Pinpoint the cell where the given text exists, returning its (X, Y) midpoint coordinate. 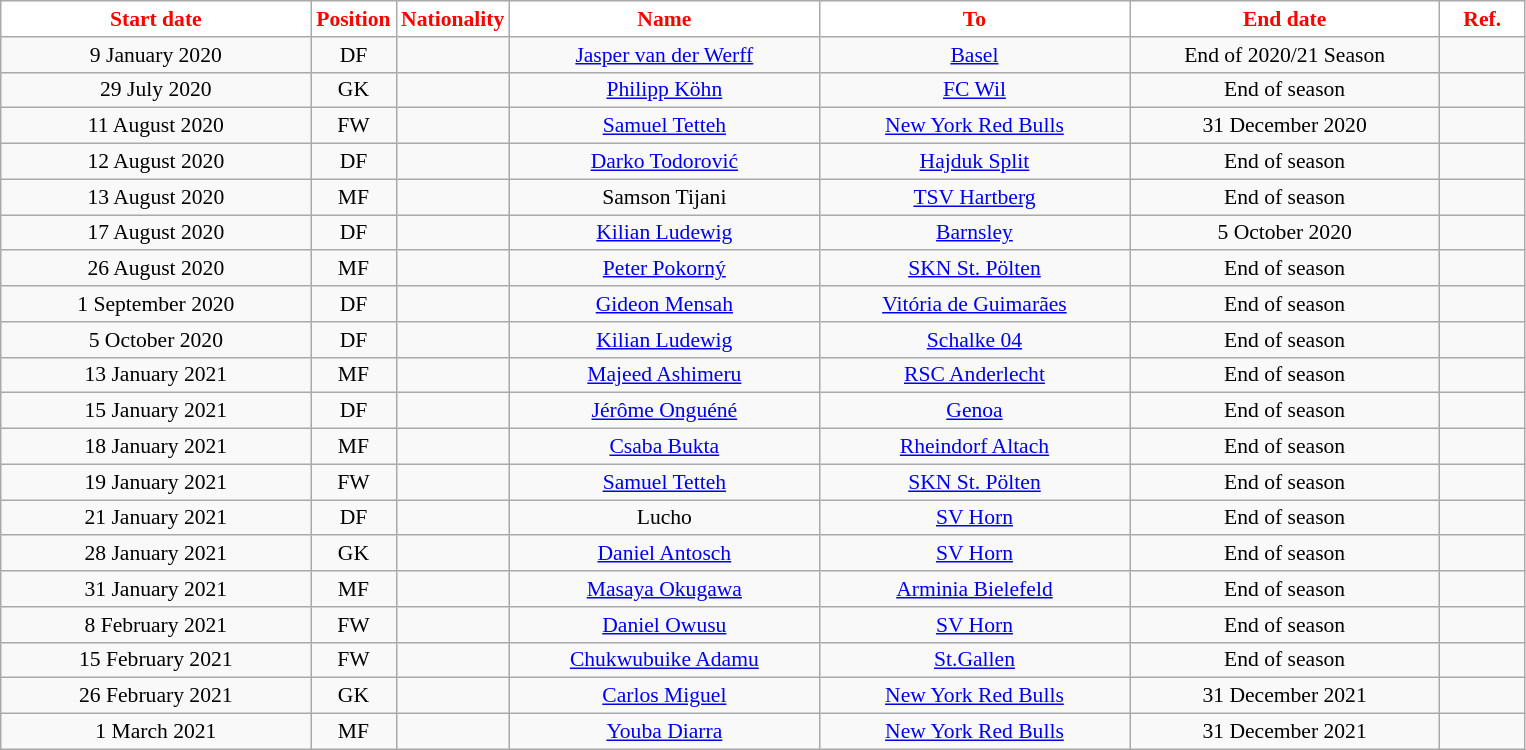
Carlos Miguel (664, 696)
28 January 2021 (156, 554)
Peter Pokorný (664, 269)
29 July 2020 (156, 90)
1 March 2021 (156, 732)
Start date (156, 19)
Darko Todorović (664, 162)
Jasper van der Werff (664, 55)
Position (354, 19)
13 January 2021 (156, 375)
Rheindorf Altach (974, 447)
Masaya Okugawa (664, 589)
FC Wil (974, 90)
Gideon Mensah (664, 304)
31 December 2020 (1285, 126)
TSV Hartberg (974, 197)
31 January 2021 (156, 589)
Hajduk Split (974, 162)
End date (1285, 19)
Nationality (452, 19)
Daniel Owusu (664, 625)
Barnsley (974, 233)
Genoa (974, 411)
RSC Anderlecht (974, 375)
26 August 2020 (156, 269)
St.Gallen (974, 660)
Vitória de Guimarães (974, 304)
26 February 2021 (156, 696)
Philipp Köhn (664, 90)
15 January 2021 (156, 411)
Lucho (664, 518)
Name (664, 19)
18 January 2021 (156, 447)
To (974, 19)
15 February 2021 (156, 660)
End of 2020/21 Season (1285, 55)
8 February 2021 (156, 625)
Daniel Antosch (664, 554)
Youba Diarra (664, 732)
12 August 2020 (156, 162)
Majeed Ashimeru (664, 375)
Schalke 04 (974, 340)
Basel (974, 55)
Ref. (1482, 19)
Arminia Bielefeld (974, 589)
Chukwubuike Adamu (664, 660)
21 January 2021 (156, 518)
11 August 2020 (156, 126)
19 January 2021 (156, 482)
1 September 2020 (156, 304)
Samson Tijani (664, 197)
Jérôme Onguéné (664, 411)
Csaba Bukta (664, 447)
13 August 2020 (156, 197)
9 January 2020 (156, 55)
17 August 2020 (156, 233)
